Determine the [x, y] coordinate at the center of the cell enclosing the given text.  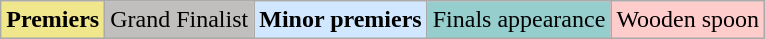
Grand Finalist [180, 20]
Minor premiers [340, 20]
Premiers [53, 20]
Wooden spoon [688, 20]
Finals appearance [519, 20]
